Capture the cell that displays the provided text and extract its (X, Y) central coordinate. 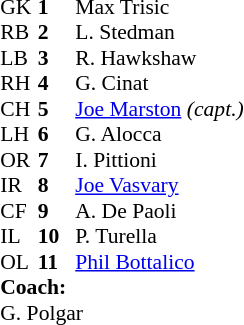
Coach: (122, 287)
RB (19, 33)
LB (19, 58)
IL (19, 237)
R. Hawkshaw (159, 58)
3 (57, 58)
G. Cinat (159, 83)
9 (57, 211)
LH (19, 135)
RH (19, 83)
11 (57, 262)
I. Pittioni (159, 160)
5 (57, 109)
6 (57, 135)
OL (19, 262)
CF (19, 211)
P. Turella (159, 237)
A. De Paoli (159, 211)
Joe Vasvary (159, 185)
10 (57, 237)
OR (19, 160)
4 (57, 83)
Phil Bottalico (159, 262)
IR (19, 185)
8 (57, 185)
CH (19, 109)
2 (57, 33)
L. Stedman (159, 33)
7 (57, 160)
Joe Marston (capt.) (159, 109)
G. Alocca (159, 135)
